Identify which cell holds the provided text, then report its (X, Y) central coordinate. 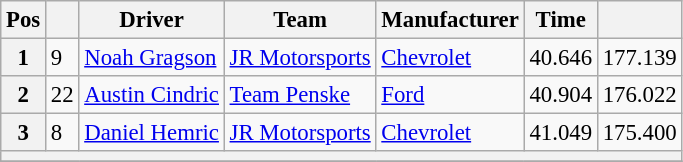
22 (62, 95)
Team Penske (300, 95)
Driver (152, 20)
Pos (24, 20)
2 (24, 95)
Manufacturer (450, 20)
Austin Cindric (152, 95)
175.400 (640, 133)
Daniel Hemric (152, 133)
40.904 (560, 95)
1 (24, 58)
Time (560, 20)
Team (300, 20)
176.022 (640, 95)
Noah Gragson (152, 58)
177.139 (640, 58)
41.049 (560, 133)
40.646 (560, 58)
3 (24, 133)
Ford (450, 95)
8 (62, 133)
9 (62, 58)
